Find where the given text appears and provide that cell's center as [X, Y] coordinate. 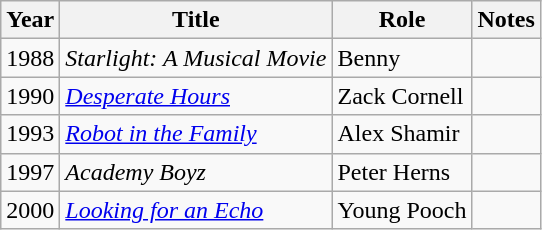
Starlight: A Musical Movie [196, 58]
Young Pooch [402, 210]
1997 [30, 172]
Peter Herns [402, 172]
Year [30, 20]
Benny [402, 58]
1990 [30, 96]
Desperate Hours [196, 96]
Zack Cornell [402, 96]
Alex Shamir [402, 134]
Robot in the Family [196, 134]
Notes [506, 20]
2000 [30, 210]
Role [402, 20]
Title [196, 20]
1988 [30, 58]
1993 [30, 134]
Academy Boyz [196, 172]
Looking for an Echo [196, 210]
